Return [X, Y] of the center of cell containing provided text 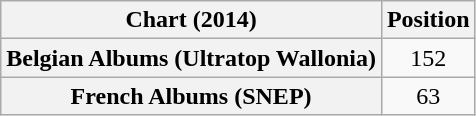
Position [428, 20]
152 [428, 58]
French Albums (SNEP) [192, 96]
Belgian Albums (Ultratop Wallonia) [192, 58]
63 [428, 96]
Chart (2014) [192, 20]
